Capture the cell that displays the provided text and extract its [x, y] central coordinate. 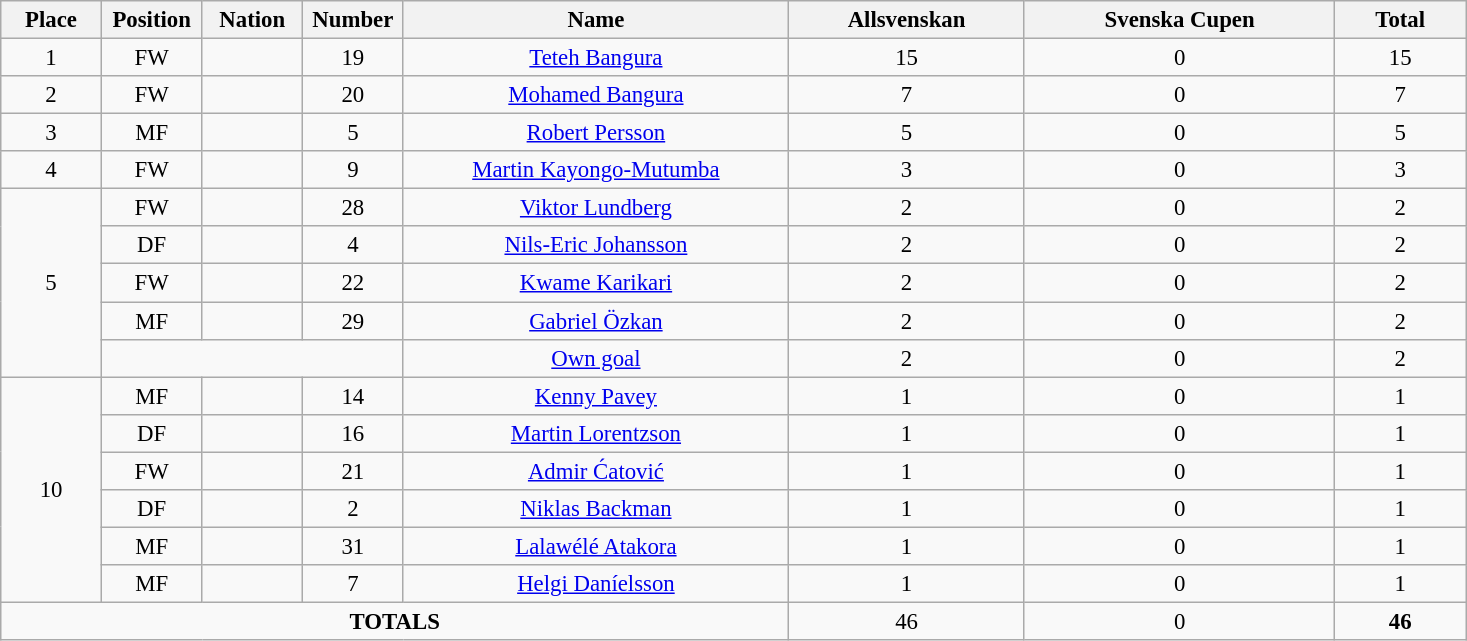
Robert Persson [596, 133]
16 [354, 433]
Place [52, 20]
10 [52, 490]
Lalawélé Atakora [596, 546]
Allsvenskan [907, 20]
Nation [252, 20]
Niklas Backman [596, 509]
22 [354, 283]
28 [354, 208]
21 [354, 471]
31 [354, 546]
Viktor Lundberg [596, 208]
Helgi Daníelsson [596, 584]
Name [596, 20]
Position [152, 20]
14 [354, 396]
Total [1400, 20]
Gabriel Özkan [596, 321]
9 [354, 170]
20 [354, 95]
Nils-Eric Johansson [596, 245]
Kwame Karikari [596, 283]
Svenska Cupen [1180, 20]
TOTALS [395, 621]
Admir Ćatović [596, 471]
Martin Kayongo-Mutumba [596, 170]
Number [354, 20]
19 [354, 58]
Kenny Pavey [596, 396]
29 [354, 321]
Mohamed Bangura [596, 95]
Own goal [596, 358]
Teteh Bangura [596, 58]
Martin Lorentzson [596, 433]
